Scan for the cell matching the given text and deliver its (x, y) coordinate at center. 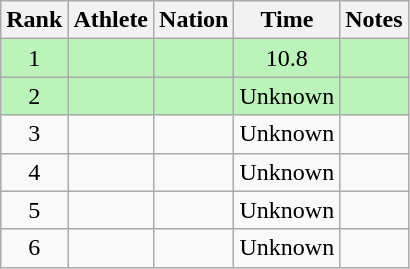
Rank (34, 20)
2 (34, 96)
6 (34, 248)
Nation (194, 20)
3 (34, 134)
5 (34, 210)
Notes (374, 20)
Athlete (111, 20)
Time (287, 20)
1 (34, 58)
10.8 (287, 58)
4 (34, 172)
